Return (X, Y) of the center of cell containing provided text 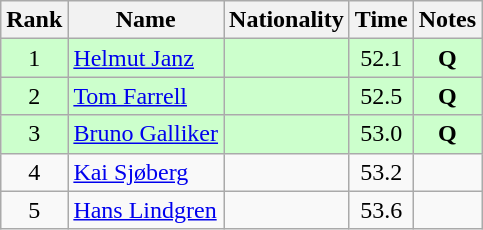
1 (34, 58)
Name (146, 20)
52.5 (381, 96)
2 (34, 96)
Helmut Janz (146, 58)
Rank (34, 20)
Bruno Galliker (146, 134)
3 (34, 134)
Nationality (287, 20)
Time (381, 20)
53.2 (381, 172)
Hans Lindgren (146, 210)
52.1 (381, 58)
Tom Farrell (146, 96)
Kai Sjøberg (146, 172)
53.0 (381, 134)
53.6 (381, 210)
Notes (447, 20)
5 (34, 210)
4 (34, 172)
